Output the (x, y) coordinate of the center of the cell containing the given text.  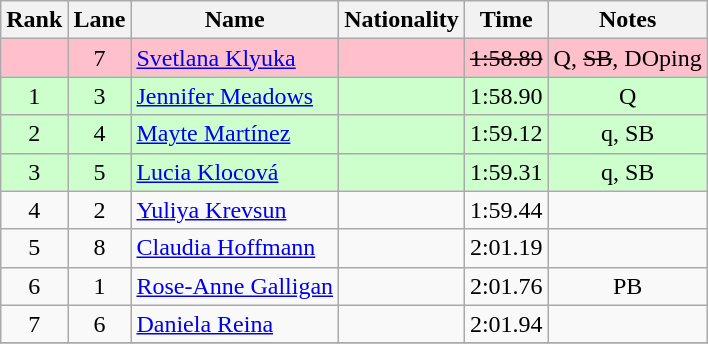
1:59.12 (506, 134)
Yuliya Krevsun (235, 210)
Notes (628, 20)
Rank (34, 20)
Lucia Klocová (235, 172)
Mayte Martínez (235, 134)
Name (235, 20)
2:01.19 (506, 248)
1:58.90 (506, 96)
Daniela Reina (235, 324)
Rose-Anne Galligan (235, 286)
Q, SB, DOping (628, 58)
PB (628, 286)
Jennifer Meadows (235, 96)
1:58.89 (506, 58)
8 (100, 248)
1:59.44 (506, 210)
Claudia Hoffmann (235, 248)
2:01.94 (506, 324)
2:01.76 (506, 286)
1:59.31 (506, 172)
Nationality (402, 20)
Q (628, 96)
Time (506, 20)
Lane (100, 20)
Svetlana Klyuka (235, 58)
